Extract the [X, Y] coordinate from the center of the cell holding the provided text.  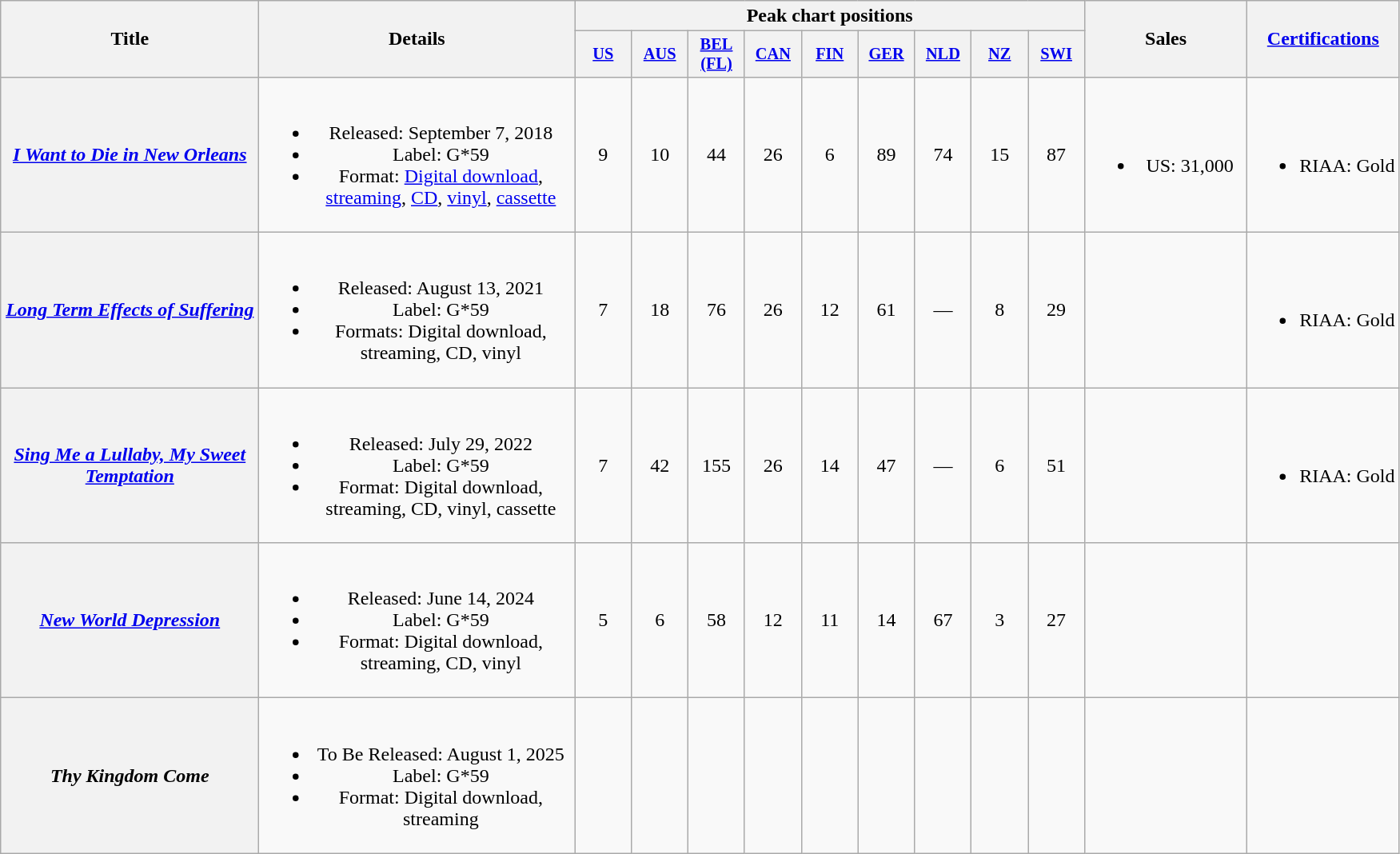
27 [1057, 621]
Released: June 14, 2024Label: G*59Format: Digital download, streaming, CD, vinyl [417, 621]
NZ [999, 54]
11 [830, 621]
US [603, 54]
SWI [1057, 54]
155 [716, 465]
NLD [943, 54]
Sing Me a Lullaby, My Sweet Temptation [130, 465]
61 [886, 310]
New World Depression [130, 621]
15 [999, 154]
Peak chart positions [830, 16]
58 [716, 621]
I Want to Die in New Orleans [130, 154]
5 [603, 621]
42 [660, 465]
Released: August 13, 2021Label: G*59Formats: Digital download, streaming, CD, vinyl [417, 310]
87 [1057, 154]
18 [660, 310]
8 [999, 310]
76 [716, 310]
47 [886, 465]
BEL(FL) [716, 54]
CAN [772, 54]
Sales [1166, 39]
74 [943, 154]
Long Term Effects of Suffering [130, 310]
29 [1057, 310]
67 [943, 621]
Title [130, 39]
To Be Released: August 1, 2025Label: G*59Format: Digital download, streaming [417, 776]
44 [716, 154]
GER [886, 54]
Thy Kingdom Come [130, 776]
3 [999, 621]
Released: September 7, 2018Label: G*59Format: Digital download, streaming, CD, vinyl, cassette [417, 154]
10 [660, 154]
9 [603, 154]
89 [886, 154]
Details [417, 39]
US: 31,000 [1166, 154]
AUS [660, 54]
51 [1057, 465]
Certifications [1323, 39]
FIN [830, 54]
Released: July 29, 2022Label: G*59Format: Digital download, streaming, CD, vinyl, cassette [417, 465]
